Detect which cell encompasses the target text, then output its (X, Y) center coordinate. 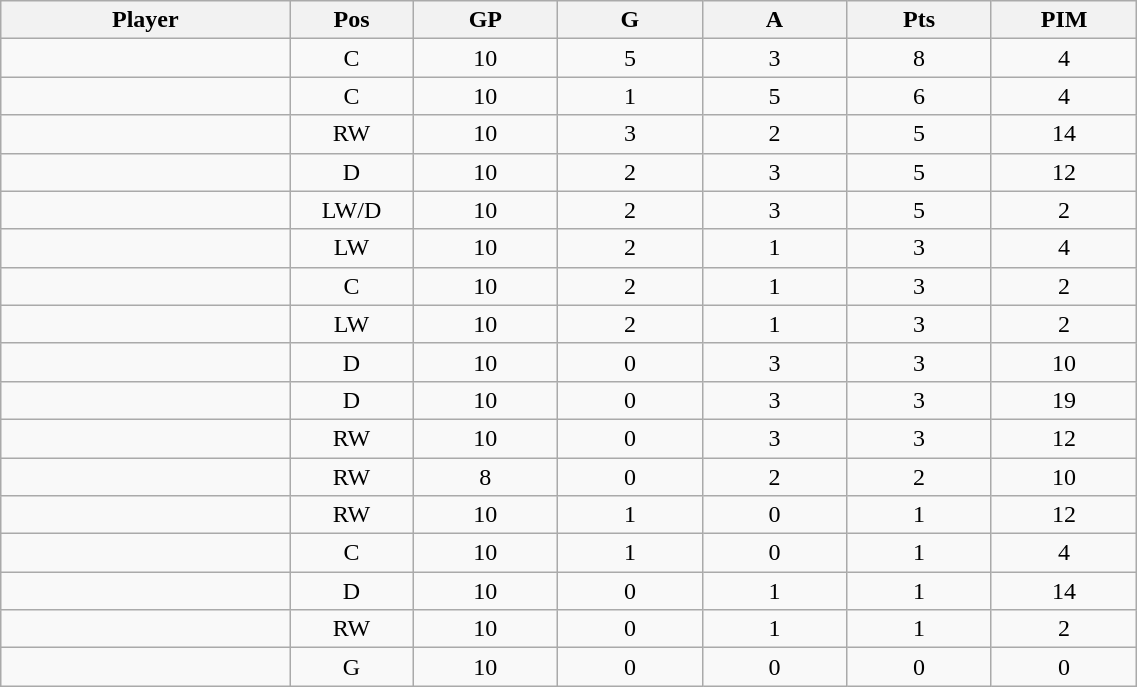
PIM (1064, 20)
Pos (352, 20)
6 (920, 96)
A (774, 20)
GP (486, 20)
Player (146, 20)
LW/D (352, 210)
19 (1064, 400)
Pts (920, 20)
